Return the [X, Y] coordinate for the center point of the cell that contains the specified text.  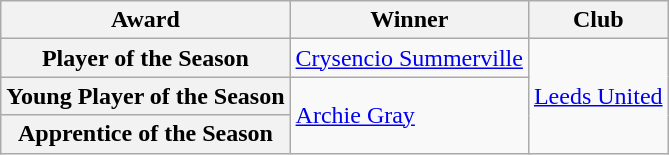
Winner [409, 20]
Player of the Season [146, 58]
Leeds United [598, 96]
Award [146, 20]
Club [598, 20]
Crysencio Summerville [409, 58]
Archie Gray [409, 115]
Young Player of the Season [146, 96]
Apprentice of the Season [146, 134]
